Search for the cell housing the specified text and yield its (x, y) center coordinate. 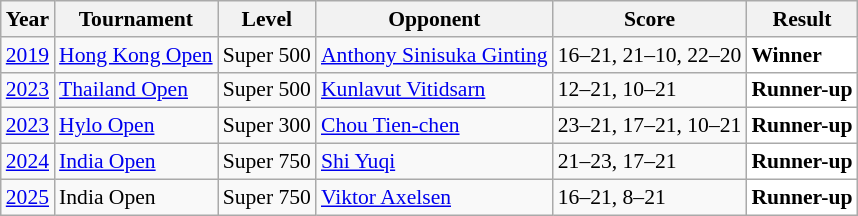
Anthony Sinisuka Ginting (434, 55)
Shi Yuqi (434, 162)
Winner (802, 55)
21–23, 17–21 (650, 162)
Tournament (136, 19)
16–21, 8–21 (650, 197)
16–21, 21–10, 22–20 (650, 55)
Thailand Open (136, 90)
2019 (28, 55)
23–21, 17–21, 10–21 (650, 126)
Chou Tien-chen (434, 126)
Result (802, 19)
Super 300 (267, 126)
12–21, 10–21 (650, 90)
Kunlavut Vitidsarn (434, 90)
2025 (28, 197)
Hylo Open (136, 126)
Hong Kong Open (136, 55)
Viktor Axelsen (434, 197)
2024 (28, 162)
Year (28, 19)
Level (267, 19)
Score (650, 19)
Opponent (434, 19)
